Scan for the cell matching the given text and deliver its (x, y) coordinate at center. 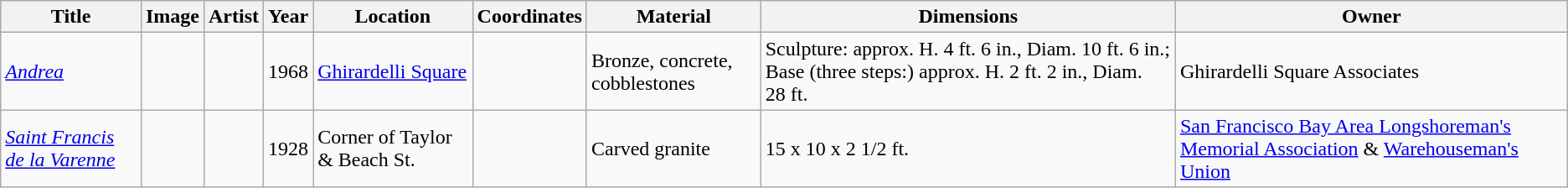
Saint Francis de la Varenne (71, 149)
Ghirardelli Square Associates (1371, 71)
1968 (288, 71)
Artist (233, 17)
Ghirardelli Square (393, 71)
Location (393, 17)
Coordinates (529, 17)
Material (673, 17)
Carved granite (673, 149)
15 x 10 x 2 1/2 ft. (968, 149)
Year (288, 17)
Title (71, 17)
Bronze, concrete, cobblestones (673, 71)
Sculpture: approx. H. 4 ft. 6 in., Diam. 10 ft. 6 in.; Base (three steps:) approx. H. 2 ft. 2 in., Diam. 28 ft. (968, 71)
Corner of Taylor & Beach St. (393, 149)
Image (173, 17)
1928 (288, 149)
Dimensions (968, 17)
Andrea (71, 71)
Owner (1371, 17)
San Francisco Bay Area Longshoreman's Memorial Association & Warehouseman's Union (1371, 149)
